Identify which cell holds the provided text, then report its (x, y) central coordinate. 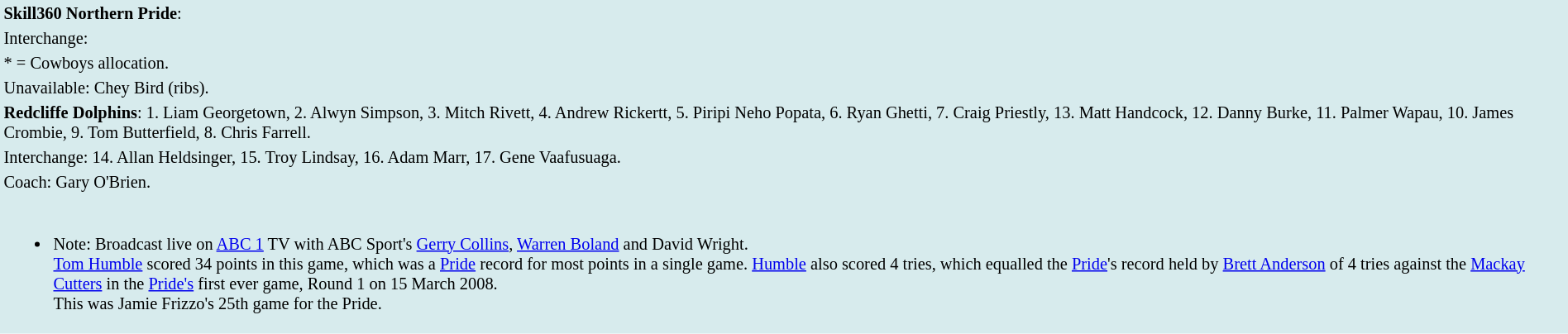
Skill360 Northern Pride: (784, 13)
Unavailable: Chey Bird (ribs). (784, 88)
Interchange: 14. Allan Heldsinger, 15. Troy Lindsay, 16. Adam Marr, 17. Gene Vaafusuaga. (784, 157)
Coach: Gary O'Brien. (784, 182)
* = Cowboys allocation. (784, 63)
Interchange: (784, 38)
